Return the [x, y] coordinate for the center point of the cell that contains the specified text.  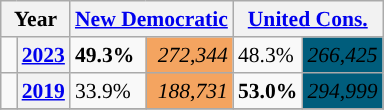
49.3% [108, 55]
33.9% [108, 91]
188,731 [190, 91]
294,999 [342, 91]
53.0% [268, 91]
266,425 [342, 55]
New Democratic [152, 19]
2019 [44, 91]
272,344 [190, 55]
Year [36, 19]
2023 [44, 55]
48.3% [268, 55]
United Cons. [308, 19]
